Scan for the cell matching the given text and deliver its (X, Y) coordinate at center. 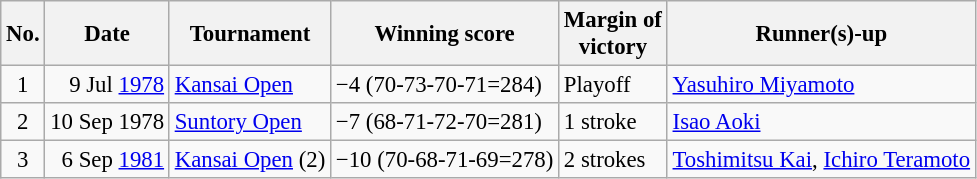
Playoff (614, 85)
Runner(s)-up (821, 34)
2 (23, 122)
9 Jul 1978 (107, 85)
3 (23, 160)
1 (23, 85)
1 stroke (614, 122)
10 Sep 1978 (107, 122)
2 strokes (614, 160)
No. (23, 34)
Date (107, 34)
−4 (70-73-70-71=284) (445, 85)
Suntory Open (250, 122)
Toshimitsu Kai, Ichiro Teramoto (821, 160)
Isao Aoki (821, 122)
−7 (68-71-72-70=281) (445, 122)
Tournament (250, 34)
−10 (70-68-71-69=278) (445, 160)
6 Sep 1981 (107, 160)
Yasuhiro Miyamoto (821, 85)
Winning score (445, 34)
Kansai Open (250, 85)
Kansai Open (2) (250, 160)
Margin ofvictory (614, 34)
